Detect which cell encompasses the target text, then output its [x, y] center coordinate. 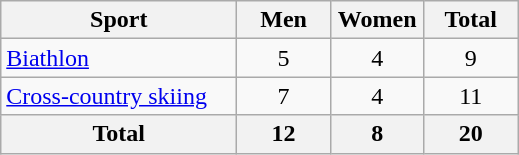
Men [284, 20]
Sport [119, 20]
8 [377, 134]
7 [284, 96]
20 [471, 134]
11 [471, 96]
5 [284, 58]
12 [284, 134]
Women [377, 20]
Biathlon [119, 58]
9 [471, 58]
Cross-country skiing [119, 96]
